From the cell containing the given text, extract its center point as (x, y) coordinate. 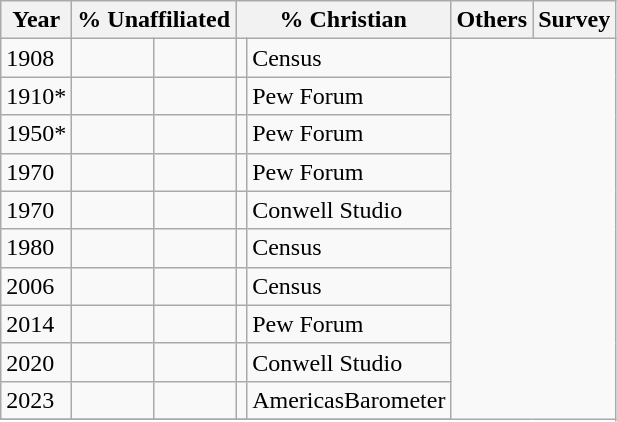
1908 (36, 58)
2020 (36, 362)
Year (36, 20)
Survey (574, 20)
1950* (36, 134)
2014 (36, 324)
1980 (36, 248)
2023 (36, 400)
AmericasBarometer (349, 400)
1910* (36, 96)
% Unaffiliated (154, 20)
% Christian (344, 20)
Others (492, 20)
2006 (36, 286)
